Extract the (x, y) coordinate from the center of the cell holding the provided text.  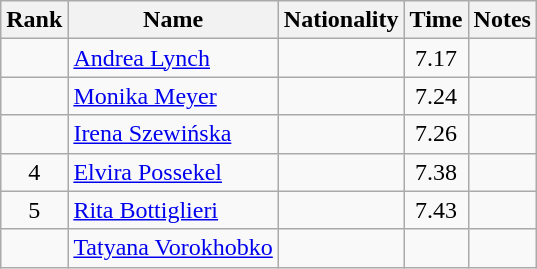
Notes (502, 20)
7.43 (436, 210)
Andrea Lynch (173, 58)
7.17 (436, 58)
Rank (34, 20)
4 (34, 172)
7.38 (436, 172)
Irena Szewińska (173, 134)
Nationality (341, 20)
Tatyana Vorokhobko (173, 248)
Rita Bottiglieri (173, 210)
5 (34, 210)
Monika Meyer (173, 96)
Time (436, 20)
7.24 (436, 96)
7.26 (436, 134)
Name (173, 20)
Elvira Possekel (173, 172)
